Return (x, y) of the center of cell containing provided text 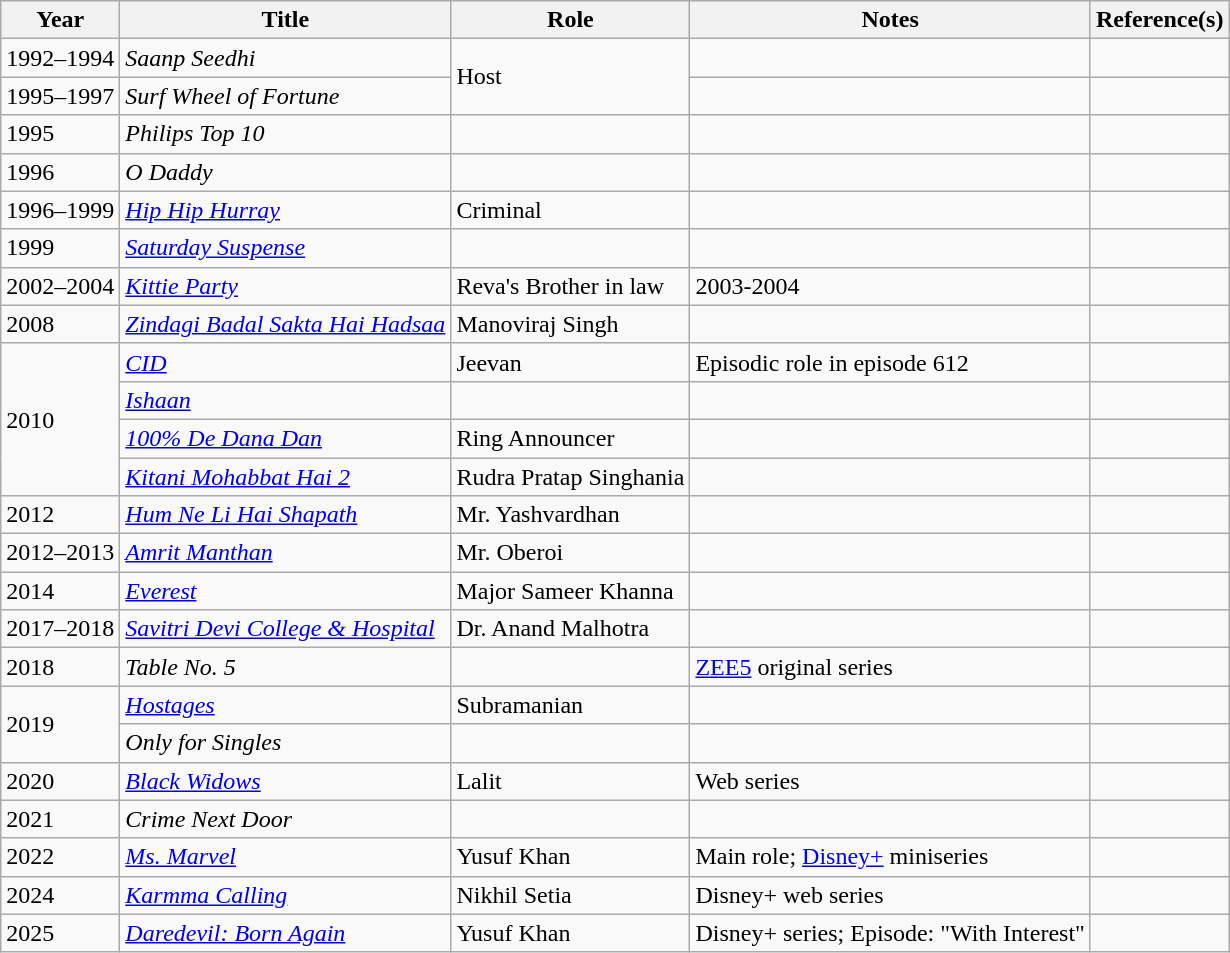
Web series (890, 781)
Title (286, 20)
Subramanian (570, 705)
1992–1994 (60, 58)
Dr. Anand Malhotra (570, 629)
Savitri Devi College & Hospital (286, 629)
2018 (60, 667)
2020 (60, 781)
2010 (60, 419)
100% De Dana Dan (286, 438)
Crime Next Door (286, 819)
Hum Ne Li Hai Shapath (286, 515)
Manoviraj Singh (570, 324)
Zindagi Badal Sakta Hai Hadsaa (286, 324)
2002–2004 (60, 286)
1995–1997 (60, 96)
Daredevil: Born Again (286, 933)
Rudra Pratap Singhania (570, 477)
Criminal (570, 210)
Jeevan (570, 362)
Host (570, 77)
2025 (60, 933)
Table No. 5 (286, 667)
1995 (60, 134)
Main role; Disney+ miniseries (890, 857)
O Daddy (286, 172)
Notes (890, 20)
2012–2013 (60, 553)
Episodic role in episode 612 (890, 362)
Ishaan (286, 400)
1996 (60, 172)
ZEE5 original series (890, 667)
Mr. Oberoi (570, 553)
Reference(s) (1160, 20)
2008 (60, 324)
Saanp Seedhi (286, 58)
Philips Top 10 (286, 134)
Surf Wheel of Fortune (286, 96)
Mr. Yashvardhan (570, 515)
1996–1999 (60, 210)
Lalit (570, 781)
Kitani Mohabbat Hai 2 (286, 477)
Only for Singles (286, 743)
Black Widows (286, 781)
Hip Hip Hurray (286, 210)
2024 (60, 895)
Disney+ series; Episode: "With Interest" (890, 933)
2021 (60, 819)
Disney+ web series (890, 895)
CID (286, 362)
Ring Announcer (570, 438)
Everest (286, 591)
Reva's Brother in law (570, 286)
Ms. Marvel (286, 857)
2003-2004 (890, 286)
1999 (60, 248)
2022 (60, 857)
2019 (60, 724)
Role (570, 20)
Kittie Party (286, 286)
2012 (60, 515)
Saturday Suspense (286, 248)
2017–2018 (60, 629)
Amrit Manthan (286, 553)
Year (60, 20)
Major Sameer Khanna (570, 591)
2014 (60, 591)
Nikhil Setia (570, 895)
Karmma Calling (286, 895)
Hostages (286, 705)
